Return [X, Y] of the center of cell containing provided text 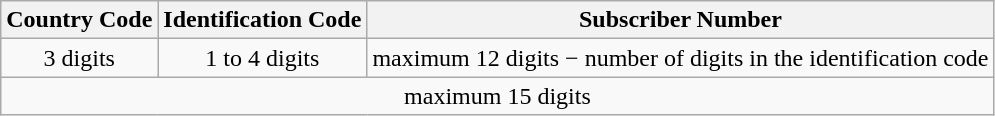
Identification Code [262, 20]
1 to 4 digits [262, 58]
Country Code [80, 20]
3 digits [80, 58]
maximum 12 digits − number of digits in the identification code [680, 58]
Subscriber Number [680, 20]
maximum 15 digits [498, 96]
